Scan for the cell matching the given text and deliver its [X, Y] coordinate at center. 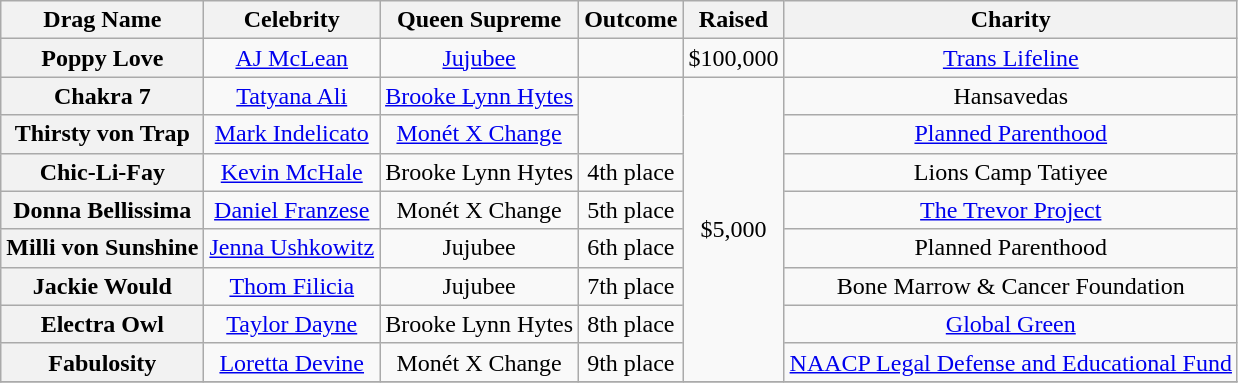
9th place [631, 362]
Donna Bellissima [102, 210]
Loretta Devine [292, 362]
Milli von Sunshine [102, 248]
Global Green [1010, 324]
NAACP Legal Defense and Educational Fund [1010, 362]
Raised [734, 20]
Outcome [631, 20]
Celebrity [292, 20]
Chic-Li-Fay [102, 172]
6th place [631, 248]
Thom Filicia [292, 286]
4th place [631, 172]
Fabulosity [102, 362]
Lions Camp Tatiyee [1010, 172]
AJ McLean [292, 58]
$5,000 [734, 229]
Daniel Franzese [292, 210]
Hansavedas [1010, 96]
Poppy Love [102, 58]
Chakra 7 [102, 96]
Mark Indelicato [292, 134]
$100,000 [734, 58]
Jackie Would [102, 286]
The Trevor Project [1010, 210]
Electra Owl [102, 324]
Queen Supreme [480, 20]
8th place [631, 324]
Kevin McHale [292, 172]
Trans Lifeline [1010, 58]
Drag Name [102, 20]
7th place [631, 286]
Jenna Ushkowitz [292, 248]
5th place [631, 210]
Taylor Dayne [292, 324]
Thirsty von Trap [102, 134]
Charity [1010, 20]
Bone Marrow & Cancer Foundation [1010, 286]
Tatyana Ali [292, 96]
